Return [X, Y] of the center of cell containing provided text 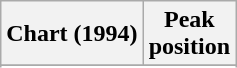
Chart (1994) [72, 34]
Peakposition [189, 34]
